Output the (x, y) coordinate of the center of the cell containing the given text.  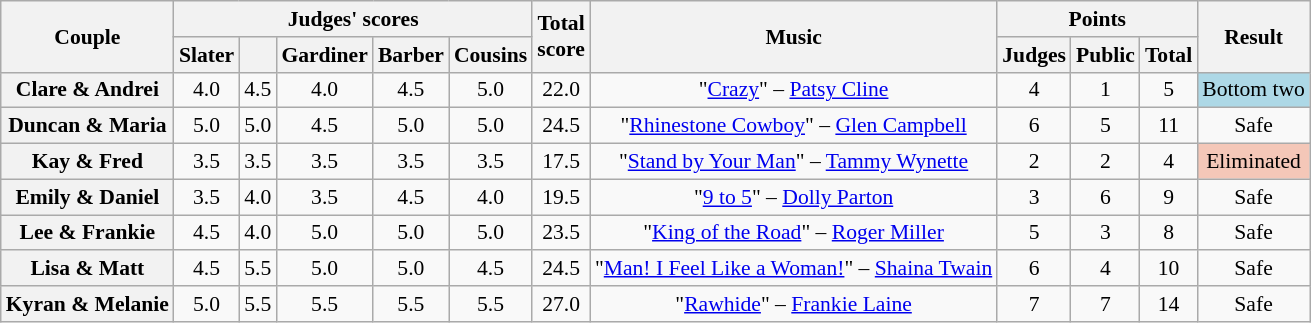
Total (1168, 55)
Points (1097, 19)
Gardiner (324, 55)
"9 to 5" – Dolly Parton (794, 197)
Couple (88, 36)
"Stand by Your Man" – Tammy Wynette (794, 162)
22.0 (561, 90)
"Rawhide" – Frankie Laine (794, 304)
Emily & Daniel (88, 197)
17.5 (561, 162)
19.5 (561, 197)
Eliminated (1254, 162)
"Crazy" – Patsy Cline (794, 90)
Barber (411, 55)
Totalscore (561, 36)
9 (1168, 197)
Kyran & Melanie (88, 304)
Slater (206, 55)
"Man! I Feel Like a Woman!" – Shaina Twain (794, 269)
Result (1254, 36)
Lee & Frankie (88, 233)
Kay & Fred (88, 162)
11 (1168, 126)
Judges' scores (353, 19)
Clare & Andrei (88, 90)
14 (1168, 304)
Lisa & Matt (88, 269)
1 (1106, 90)
"Rhinestone Cowboy" – Glen Campbell (794, 126)
Public (1106, 55)
Music (794, 36)
27.0 (561, 304)
Bottom two (1254, 90)
Cousins (490, 55)
10 (1168, 269)
Duncan & Maria (88, 126)
23.5 (561, 233)
8 (1168, 233)
"King of the Road" – Roger Miller (794, 233)
Judges (1034, 55)
